Determine the (x, y) coordinate at the center of the cell enclosing the given text.  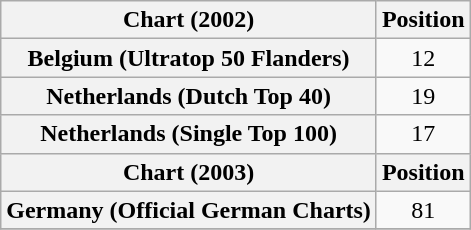
Chart (2002) (189, 20)
12 (423, 58)
Germany (Official German Charts) (189, 210)
Chart (2003) (189, 172)
Netherlands (Dutch Top 40) (189, 96)
Netherlands (Single Top 100) (189, 134)
Belgium (Ultratop 50 Flanders) (189, 58)
17 (423, 134)
81 (423, 210)
19 (423, 96)
